Find where the given text appears and provide that cell's center as [x, y] coordinate. 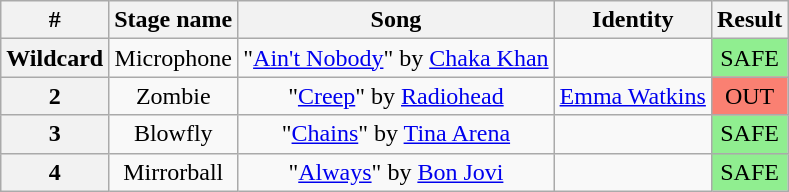
4 [55, 172]
# [55, 20]
Stage name [174, 20]
"Always" by Bon Jovi [396, 172]
Song [396, 20]
Blowfly [174, 134]
Mirrorball [174, 172]
"Chains" by Tina Arena [396, 134]
Microphone [174, 58]
"Ain't Nobody" by Chaka Khan [396, 58]
Identity [632, 20]
3 [55, 134]
"Creep" by Radiohead [396, 96]
2 [55, 96]
Zombie [174, 96]
Result [749, 20]
Emma Watkins [632, 96]
OUT [749, 96]
Wildcard [55, 58]
